Return (x, y) of the center of cell containing provided text 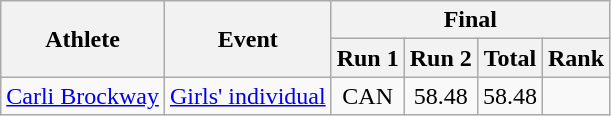
Final (470, 20)
Run 2 (440, 58)
Carli Brockway (83, 96)
Rank (576, 58)
Run 1 (368, 58)
Girls' individual (248, 96)
Athlete (83, 39)
CAN (368, 96)
Total (510, 58)
Event (248, 39)
